Identify which cell holds the provided text, then report its [X, Y] central coordinate. 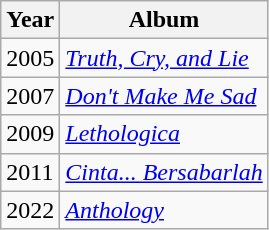
Anthology [164, 210]
Lethologica [164, 134]
Don't Make Me Sad [164, 96]
2005 [30, 58]
2022 [30, 210]
Cinta... Bersabarlah [164, 172]
Album [164, 20]
2007 [30, 96]
2011 [30, 172]
2009 [30, 134]
Year [30, 20]
Truth, Cry, and Lie [164, 58]
